Identify which cell holds the provided text, then report its (x, y) central coordinate. 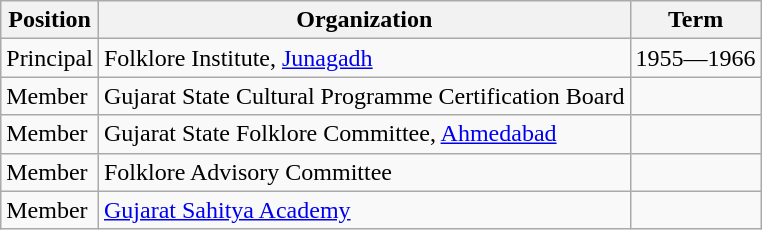
Organization (364, 20)
1955—1966 (696, 58)
Folklore Advisory Committee (364, 172)
Folklore Institute, Junagadh (364, 58)
Gujarat State Folklore Committee, Ahmedabad (364, 134)
Position (50, 20)
Principal (50, 58)
Gujarat State Cultural Programme Certification Board (364, 96)
Gujarat Sahitya Academy (364, 210)
Term (696, 20)
